Detect which cell encompasses the target text, then output its [X, Y] center coordinate. 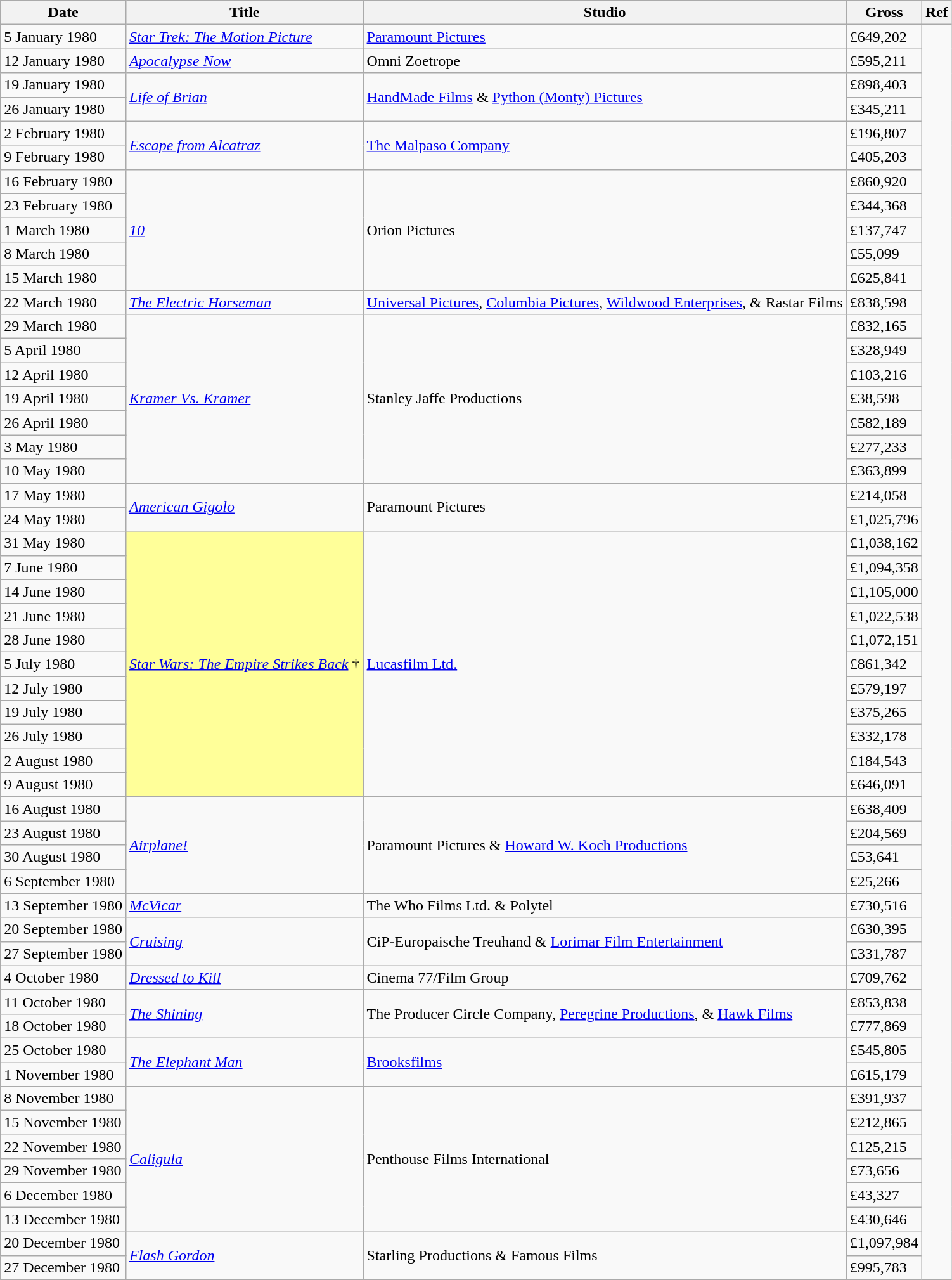
Dressed to Kill [245, 978]
Gross [884, 13]
The Elephant Man [245, 1062]
Title [245, 13]
£204,569 [884, 833]
4 October 1980 [63, 978]
£1,072,151 [884, 640]
26 July 1980 [63, 737]
5 January 1980 [63, 37]
Starling Productions & Famous Films [605, 1255]
£709,762 [884, 978]
£103,216 [884, 375]
£43,327 [884, 1195]
£638,409 [884, 809]
£1,094,358 [884, 567]
1 November 1980 [63, 1075]
£331,787 [884, 954]
27 December 1980 [63, 1267]
Orion Pictures [605, 229]
£898,403 [884, 85]
20 December 1980 [63, 1243]
Flash Gordon [245, 1255]
£615,179 [884, 1075]
£853,838 [884, 1002]
8 November 1980 [63, 1099]
£38,598 [884, 399]
£55,099 [884, 254]
McVicar [245, 905]
The Electric Horseman [245, 302]
12 January 1980 [63, 61]
£25,266 [884, 881]
£860,920 [884, 181]
5 July 1980 [63, 664]
Kramer Vs. Kramer [245, 399]
6 December 1980 [63, 1195]
12 April 1980 [63, 375]
Escape from Alcatraz [245, 145]
£430,646 [884, 1219]
£344,368 [884, 205]
16 February 1980 [63, 181]
£363,899 [884, 471]
18 October 1980 [63, 1026]
30 August 1980 [63, 857]
2 August 1980 [63, 761]
27 September 1980 [63, 954]
25 October 1980 [63, 1050]
£184,543 [884, 761]
£730,516 [884, 905]
£1,025,796 [884, 519]
21 June 1980 [63, 616]
£582,189 [884, 423]
16 August 1980 [63, 809]
23 February 1980 [63, 205]
The Who Films Ltd. & Polytel [605, 905]
£277,233 [884, 447]
12 July 1980 [63, 688]
29 November 1980 [63, 1171]
5 April 1980 [63, 351]
Caligula [245, 1159]
Ref [937, 13]
£625,841 [884, 278]
Life of Brian [245, 97]
£646,091 [884, 785]
9 February 1980 [63, 157]
15 March 1980 [63, 278]
£579,197 [884, 688]
The Producer Circle Company, Peregrine Productions, & Hawk Films [605, 1014]
Universal Pictures, Columbia Pictures, Wildwood Enterprises, & Rastar Films [605, 302]
2 February 1980 [63, 133]
The Malpaso Company [605, 145]
26 January 1980 [63, 109]
9 August 1980 [63, 785]
3 May 1980 [63, 447]
Paramount Pictures & Howard W. Koch Productions [605, 845]
31 May 1980 [63, 543]
Penthouse Films International [605, 1159]
23 August 1980 [63, 833]
13 December 1980 [63, 1219]
£405,203 [884, 157]
£595,211 [884, 61]
The Shining [245, 1014]
£212,865 [884, 1123]
1 March 1980 [63, 229]
CiP-Europaische Treuhand & Lorimar Film Entertainment [605, 941]
American Gigolo [245, 507]
£196,807 [884, 133]
Airplane! [245, 845]
28 June 1980 [63, 640]
20 September 1980 [63, 929]
19 July 1980 [63, 713]
Cinema 77/Film Group [605, 978]
Star Trek: The Motion Picture [245, 37]
14 June 1980 [63, 592]
£861,342 [884, 664]
Apocalypse Now [245, 61]
£995,783 [884, 1267]
Cruising [245, 941]
Star Wars: The Empire Strikes Back † [245, 664]
22 March 1980 [63, 302]
£328,949 [884, 351]
£137,747 [884, 229]
22 November 1980 [63, 1147]
29 March 1980 [63, 326]
Omni Zoetrope [605, 61]
£777,869 [884, 1026]
6 September 1980 [63, 881]
17 May 1980 [63, 495]
Lucasfilm Ltd. [605, 664]
£1,105,000 [884, 592]
£73,656 [884, 1171]
£53,641 [884, 857]
£1,097,984 [884, 1243]
£391,937 [884, 1099]
£1,038,162 [884, 543]
Brooksfilms [605, 1062]
£332,178 [884, 737]
£125,215 [884, 1147]
15 November 1980 [63, 1123]
£545,805 [884, 1050]
13 September 1980 [63, 905]
19 January 1980 [63, 85]
10 May 1980 [63, 471]
11 October 1980 [63, 1002]
7 June 1980 [63, 567]
19 April 1980 [63, 399]
£375,265 [884, 713]
HandMade Films & Python (Monty) Pictures [605, 97]
£1,022,538 [884, 616]
8 March 1980 [63, 254]
£649,202 [884, 37]
£345,211 [884, 109]
10 [245, 229]
£214,058 [884, 495]
£832,165 [884, 326]
Date [63, 13]
Studio [605, 13]
£838,598 [884, 302]
£630,395 [884, 929]
24 May 1980 [63, 519]
26 April 1980 [63, 423]
Stanley Jaffe Productions [605, 399]
